Locate the cell with the specified text and output its [X, Y] center coordinate. 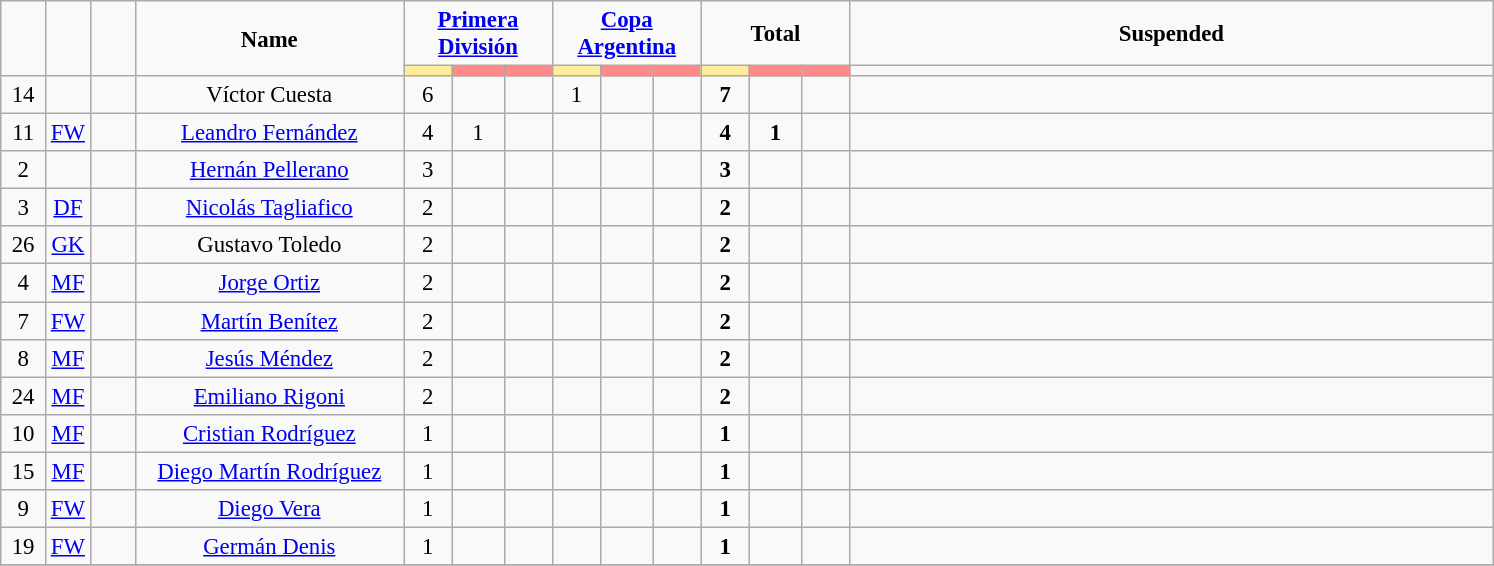
9 [24, 509]
Diego Vera [270, 509]
Total [776, 34]
15 [24, 471]
10 [24, 433]
Suspended [1172, 34]
11 [24, 133]
Primera División [478, 34]
14 [24, 95]
19 [24, 546]
8 [24, 358]
DF [68, 208]
26 [24, 245]
Jesús Méndez [270, 358]
Copa Argentina [626, 34]
Gustavo Toledo [270, 245]
Víctor Cuesta [270, 95]
Martín Benítez [270, 321]
Diego Martín Rodríguez [270, 471]
6 [428, 95]
Germán Denis [270, 546]
Jorge Ortiz [270, 283]
Cristian Rodríguez [270, 433]
Leandro Fernández [270, 133]
24 [24, 396]
GK [68, 245]
Name [270, 38]
Nicolás Tagliafico [270, 208]
Emiliano Rigoni [270, 396]
Hernán Pellerano [270, 170]
